Detect which cell encompasses the target text, then output its [x, y] center coordinate. 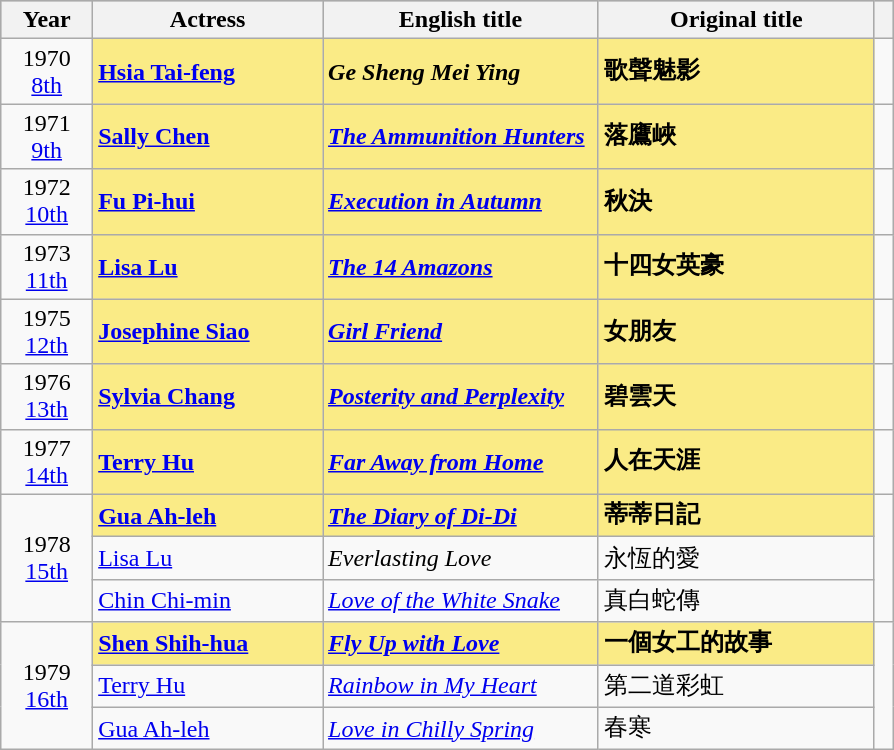
Fly Up with Love [461, 644]
一個女工的故事 [736, 644]
19719th [47, 136]
秋決 [736, 202]
女朋友 [736, 332]
197613th [47, 396]
Posterity and Perplexity [461, 396]
真白蛇傳 [736, 600]
Far Away from Home [461, 462]
Original title [736, 20]
Shen Shih-hua [208, 644]
永恆的愛 [736, 558]
Execution in Autumn [461, 202]
Ge Sheng Mei Ying [461, 72]
Rainbow in My Heart [461, 686]
碧雲天 [736, 396]
Everlasting Love [461, 558]
English title [461, 20]
197815th [47, 558]
197311th [47, 266]
Sally Chen [208, 136]
Chin Chi-min [208, 600]
春寒 [736, 728]
The 14 Amazons [461, 266]
Hsia Tai-feng [208, 72]
歌聲魅影 [736, 72]
人在天涯 [736, 462]
The Diary of Di-Di [461, 516]
落鷹峽 [736, 136]
Josephine Siao [208, 332]
Love of the White Snake [461, 600]
Sylvia Chang [208, 396]
The Ammunition Hunters [461, 136]
197714th [47, 462]
Love in Chilly Spring [461, 728]
Girl Friend [461, 332]
Year [47, 20]
第二道彩虹 [736, 686]
197916th [47, 686]
十四女英豪 [736, 266]
19708th [47, 72]
Actress [208, 20]
蒂蒂日記 [736, 516]
197512th [47, 332]
Fu Pi-hui [208, 202]
197210th [47, 202]
